Search for the cell housing the specified text and yield its [x, y] center coordinate. 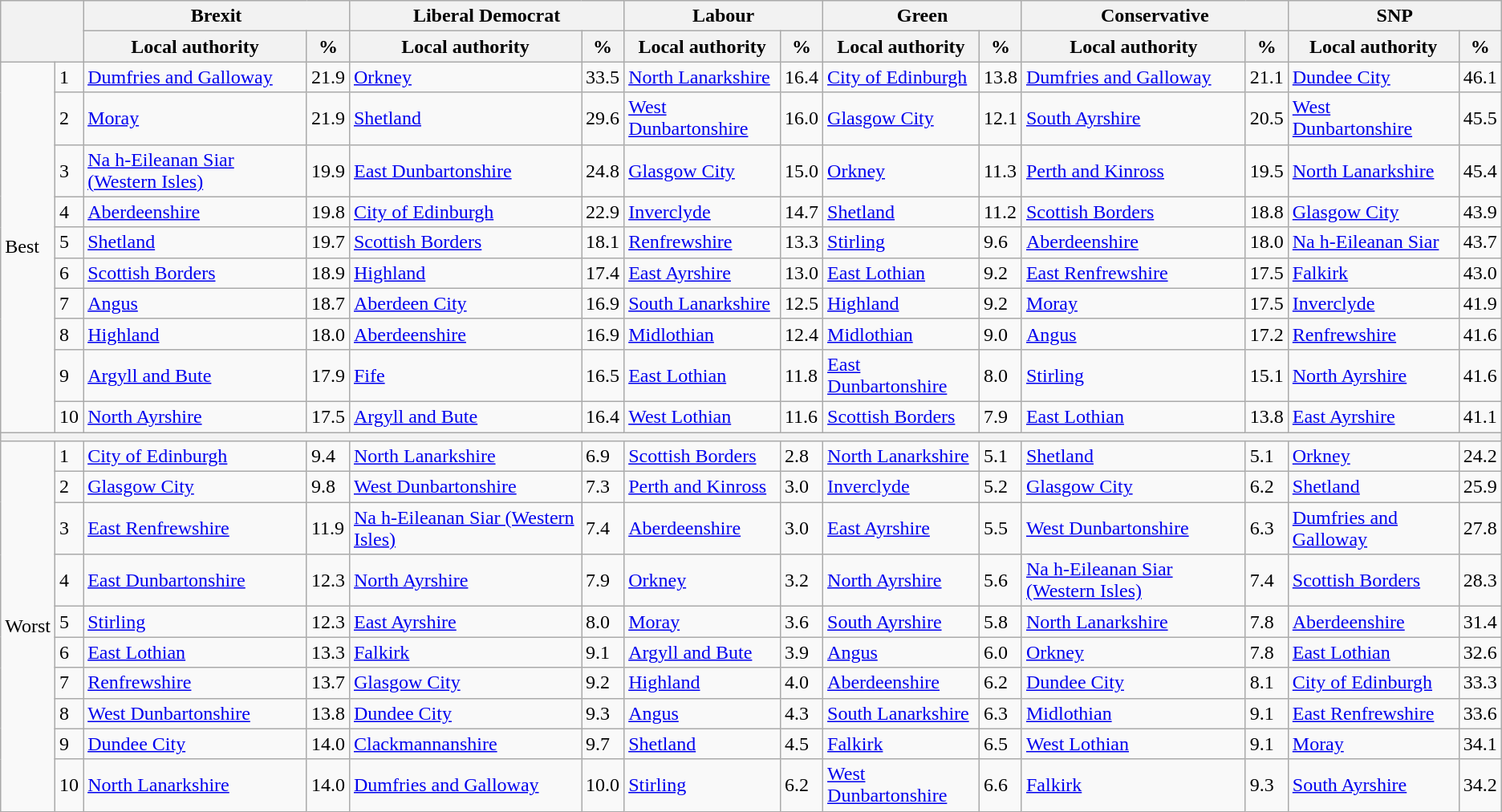
3.6 [801, 622]
43.9 [1480, 212]
8.1 [1266, 683]
9.7 [603, 744]
18.7 [327, 303]
4.0 [801, 683]
Green [923, 16]
Conservative [1155, 16]
6.6 [1000, 785]
19.5 [1266, 170]
11.9 [327, 528]
6.0 [1000, 652]
16.0 [801, 119]
33.3 [1480, 683]
3.9 [801, 652]
11.3 [1000, 170]
24.8 [603, 170]
12.1 [1000, 119]
Brexit [217, 16]
45.5 [1480, 119]
43.0 [1480, 273]
19.7 [327, 242]
SNP [1394, 16]
7.3 [603, 487]
34.2 [1480, 785]
Na h-Eileanan Siar [1374, 242]
9.8 [327, 487]
13.7 [327, 683]
31.4 [1480, 622]
41.1 [1480, 416]
2.8 [801, 457]
Liberal Democrat [486, 16]
4.5 [801, 744]
28.3 [1480, 581]
27.8 [1480, 528]
21.1 [1266, 77]
33.6 [1480, 713]
20.5 [1266, 119]
32.6 [1480, 652]
18.1 [603, 242]
Fife [465, 376]
17.4 [603, 273]
15.1 [1266, 376]
9.4 [327, 457]
3.2 [801, 581]
41.9 [1480, 303]
25.9 [1480, 487]
19.8 [327, 212]
Aberdeen City [465, 303]
12.4 [801, 334]
Best [28, 247]
17.2 [1266, 334]
5.8 [1000, 622]
33.5 [603, 77]
5.5 [1000, 528]
Worst [28, 627]
5.6 [1000, 581]
Labour [724, 16]
4.3 [801, 713]
12.5 [801, 303]
13.0 [801, 273]
11.8 [801, 376]
Clackmannanshire [465, 744]
9.6 [1000, 242]
10.0 [603, 785]
6.5 [1000, 744]
9.0 [1000, 334]
15.0 [801, 170]
11.6 [801, 416]
14.7 [801, 212]
34.1 [1480, 744]
19.9 [327, 170]
18.9 [327, 273]
29.6 [603, 119]
46.1 [1480, 77]
17.9 [327, 376]
11.2 [1000, 212]
6.9 [603, 457]
45.4 [1480, 170]
16.5 [603, 376]
24.2 [1480, 457]
22.9 [603, 212]
43.7 [1480, 242]
18.8 [1266, 212]
5.2 [1000, 487]
